Find where the given text appears and provide that cell's center as (x, y) coordinate. 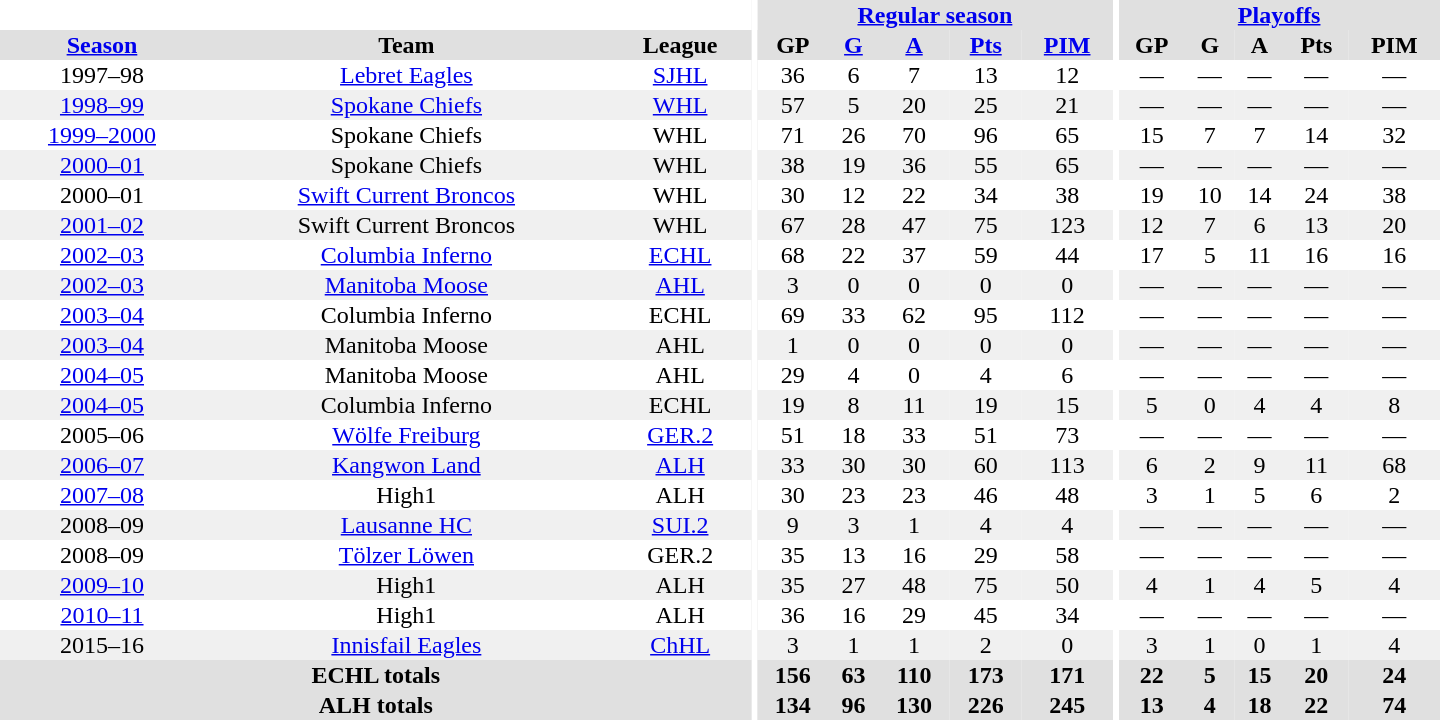
28 (854, 225)
58 (1068, 555)
73 (1068, 435)
Kangwon Land (406, 465)
27 (854, 585)
Lausanne HC (406, 525)
1999–2000 (102, 135)
32 (1394, 135)
League (680, 45)
50 (1068, 585)
130 (914, 705)
57 (793, 105)
74 (1394, 705)
171 (1068, 675)
SUI.2 (680, 525)
71 (793, 135)
2007–08 (102, 495)
113 (1068, 465)
SJHL (680, 75)
1998–99 (102, 105)
Wölfe Freiburg (406, 435)
25 (986, 105)
2010–11 (102, 615)
Team (406, 45)
Season (102, 45)
2001–02 (102, 225)
Innisfail Eagles (406, 645)
70 (914, 135)
62 (914, 315)
Regular season (935, 15)
37 (914, 255)
67 (793, 225)
2015–16 (102, 645)
10 (1210, 195)
63 (854, 675)
ECHL totals (376, 675)
245 (1068, 705)
156 (793, 675)
45 (986, 615)
59 (986, 255)
21 (1068, 105)
Playoffs (1279, 15)
2006–07 (102, 465)
60 (986, 465)
44 (1068, 255)
95 (986, 315)
69 (793, 315)
112 (1068, 315)
ChHL (680, 645)
55 (986, 165)
173 (986, 675)
46 (986, 495)
26 (854, 135)
17 (1152, 255)
2005–06 (102, 435)
ALH totals (376, 705)
1997–98 (102, 75)
110 (914, 675)
2009–10 (102, 585)
226 (986, 705)
134 (793, 705)
Lebret Eagles (406, 75)
47 (914, 225)
Tölzer Löwen (406, 555)
123 (1068, 225)
